For the text-containing cell, return its midpoint in (X, Y) coordinate format. 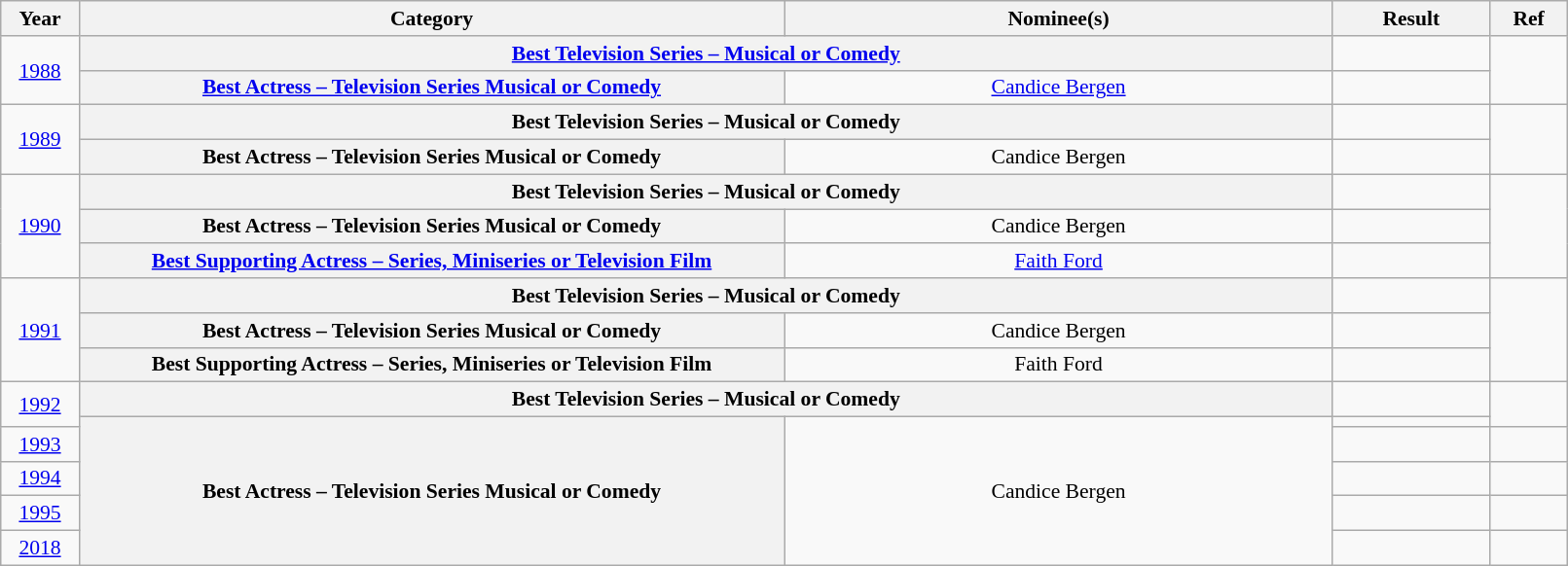
1994 (40, 478)
Result (1411, 18)
1993 (40, 444)
1992 (40, 405)
Year (40, 18)
1990 (40, 226)
1995 (40, 513)
Category (432, 18)
Nominee(s) (1059, 18)
1991 (40, 331)
1989 (40, 140)
2018 (40, 548)
Ref (1528, 18)
1988 (40, 70)
